Identify which cell holds the provided text, then report its (X, Y) central coordinate. 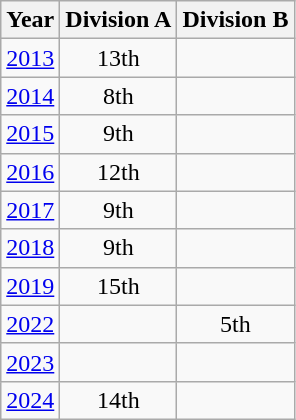
2017 (30, 210)
5th (236, 324)
8th (118, 96)
2014 (30, 96)
Division B (236, 20)
13th (118, 58)
12th (118, 172)
14th (118, 400)
Year (30, 20)
2022 (30, 324)
2018 (30, 248)
2024 (30, 400)
2015 (30, 134)
2023 (30, 362)
2016 (30, 172)
Division A (118, 20)
2019 (30, 286)
2013 (30, 58)
15th (118, 286)
